For the text-containing cell, return its midpoint in [X, Y] coordinate format. 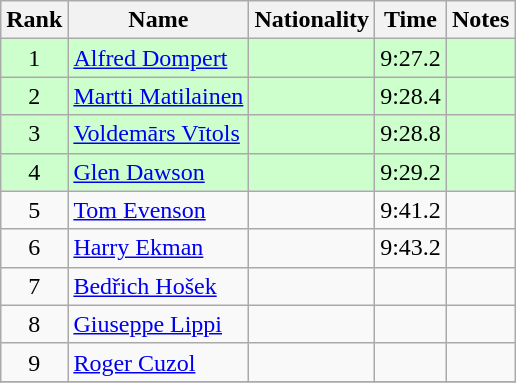
Roger Cuzol [158, 362]
3 [34, 134]
1 [34, 58]
6 [34, 248]
4 [34, 172]
Name [158, 20]
7 [34, 286]
9:29.2 [411, 172]
5 [34, 210]
9:43.2 [411, 248]
Giuseppe Lippi [158, 324]
Notes [480, 20]
8 [34, 324]
Nationality [312, 20]
Martti Matilainen [158, 96]
Voldemārs Vītols [158, 134]
Tom Evenson [158, 210]
9:28.8 [411, 134]
2 [34, 96]
Rank [34, 20]
Time [411, 20]
Bedřich Hošek [158, 286]
Alfred Dompert [158, 58]
9:41.2 [411, 210]
Harry Ekman [158, 248]
9:28.4 [411, 96]
Glen Dawson [158, 172]
9:27.2 [411, 58]
9 [34, 362]
